Determine the (x, y) coordinate at the center of the cell enclosing the given text.  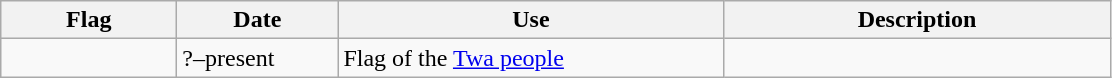
Flag of the Twa people (531, 58)
Flag (89, 20)
?–present (258, 58)
Date (258, 20)
Description (917, 20)
Use (531, 20)
